Scan for the cell matching the given text and deliver its [X, Y] coordinate at center. 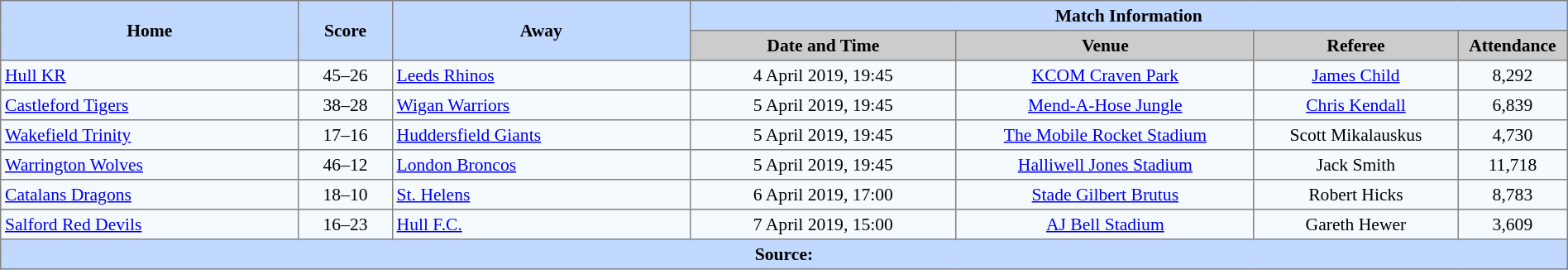
Mend-A-Hose Jungle [1105, 105]
6 April 2019, 17:00 [823, 195]
Hull F.C. [541, 224]
Warrington Wolves [150, 165]
Leeds Rhinos [541, 75]
Referee [1355, 46]
St. Helens [541, 195]
3,609 [1513, 224]
Halliwell Jones Stadium [1105, 165]
Away [541, 31]
Source: [784, 254]
Jack Smith [1355, 165]
8,292 [1513, 75]
Castleford Tigers [150, 105]
4 April 2019, 19:45 [823, 75]
Wakefield Trinity [150, 135]
Hull KR [150, 75]
Scott Mikalauskus [1355, 135]
17–16 [346, 135]
Stade Gilbert Brutus [1105, 195]
AJ Bell Stadium [1105, 224]
7 April 2019, 15:00 [823, 224]
Match Information [1128, 16]
Gareth Hewer [1355, 224]
38–28 [346, 105]
Robert Hicks [1355, 195]
8,783 [1513, 195]
KCOM Craven Park [1105, 75]
Catalans Dragons [150, 195]
Attendance [1513, 46]
Venue [1105, 46]
The Mobile Rocket Stadium [1105, 135]
Date and Time [823, 46]
18–10 [346, 195]
James Child [1355, 75]
Huddersfield Giants [541, 135]
Salford Red Devils [150, 224]
11,718 [1513, 165]
6,839 [1513, 105]
4,730 [1513, 135]
London Broncos [541, 165]
Home [150, 31]
46–12 [346, 165]
45–26 [346, 75]
16–23 [346, 224]
Chris Kendall [1355, 105]
Wigan Warriors [541, 105]
Score [346, 31]
